Detect which cell encompasses the target text, then output its [X, Y] center coordinate. 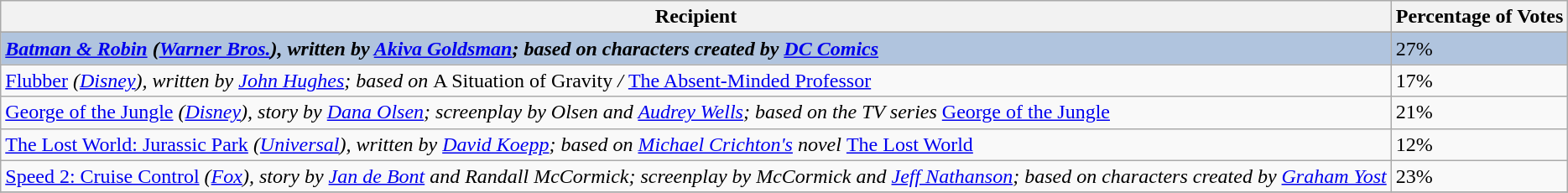
21% [1480, 112]
George of the Jungle (Disney), story by Dana Olsen; screenplay by Olsen and Audrey Wells; based on the TV series George of the Jungle [696, 112]
Batman & Robin (Warner Bros.), written by Akiva Goldsman; based on characters created by DC Comics [696, 49]
27% [1480, 49]
Percentage of Votes [1480, 17]
Recipient [696, 17]
12% [1480, 144]
The Lost World: Jurassic Park (Universal), written by David Koepp; based on Michael Crichton's novel The Lost World [696, 144]
23% [1480, 176]
17% [1480, 81]
Flubber (Disney), written by John Hughes; based on A Situation of Gravity / The Absent-Minded Professor [696, 81]
